Scan for the cell matching the given text and deliver its [x, y] coordinate at center. 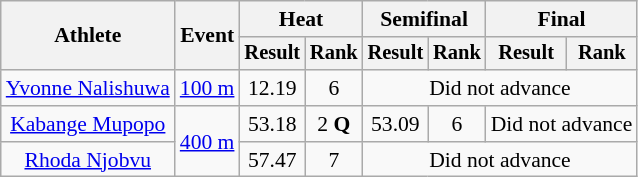
Yvonne Nalishuwa [88, 88]
Athlete [88, 36]
Semifinal [424, 19]
Event [208, 36]
53.09 [396, 124]
400 m [208, 142]
Final [562, 19]
100 m [208, 88]
12.19 [272, 88]
Heat [300, 19]
2 Q [334, 124]
53.18 [272, 124]
Kabange Mupopo [88, 124]
